Return the (x, y) coordinate for the center point of the cell that contains the specified text.  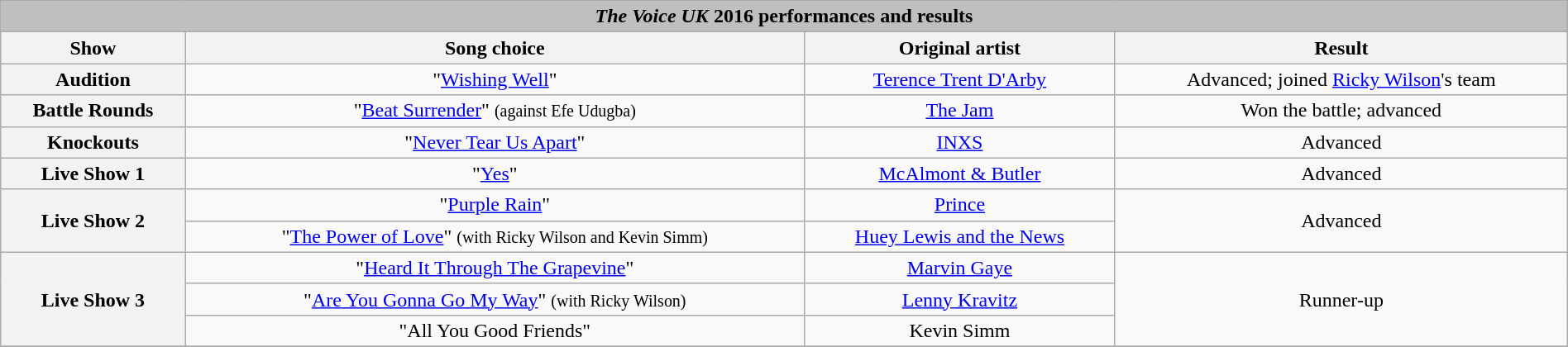
"The Power of Love" (with Ricky Wilson and Kevin Simm) (495, 236)
"All You Good Friends" (495, 330)
The Jam (960, 111)
Won the battle; advanced (1341, 111)
"Are You Gonna Go My Way" (with Ricky Wilson) (495, 299)
Audition (93, 79)
Live Show 2 (93, 221)
Song choice (495, 48)
Advanced; joined Ricky Wilson's team (1341, 79)
McAlmont & Butler (960, 173)
"Never Tear Us Apart" (495, 142)
"Yes" (495, 173)
The Voice UK 2016 performances and results (784, 17)
Runner-up (1341, 299)
Result (1341, 48)
"Purple Rain" (495, 205)
Kevin Simm (960, 330)
"Wishing Well" (495, 79)
Marvin Gaye (960, 268)
Lenny Kravitz (960, 299)
Original artist (960, 48)
Live Show 1 (93, 173)
INXS (960, 142)
Show (93, 48)
Live Show 3 (93, 299)
Terence Trent D'Arby (960, 79)
"Beat Surrender" (against Efe Udugba) (495, 111)
Huey Lewis and the News (960, 236)
Knockouts (93, 142)
Battle Rounds (93, 111)
Prince (960, 205)
"Heard It Through The Grapevine" (495, 268)
